Return [X, Y] of the center of cell containing provided text 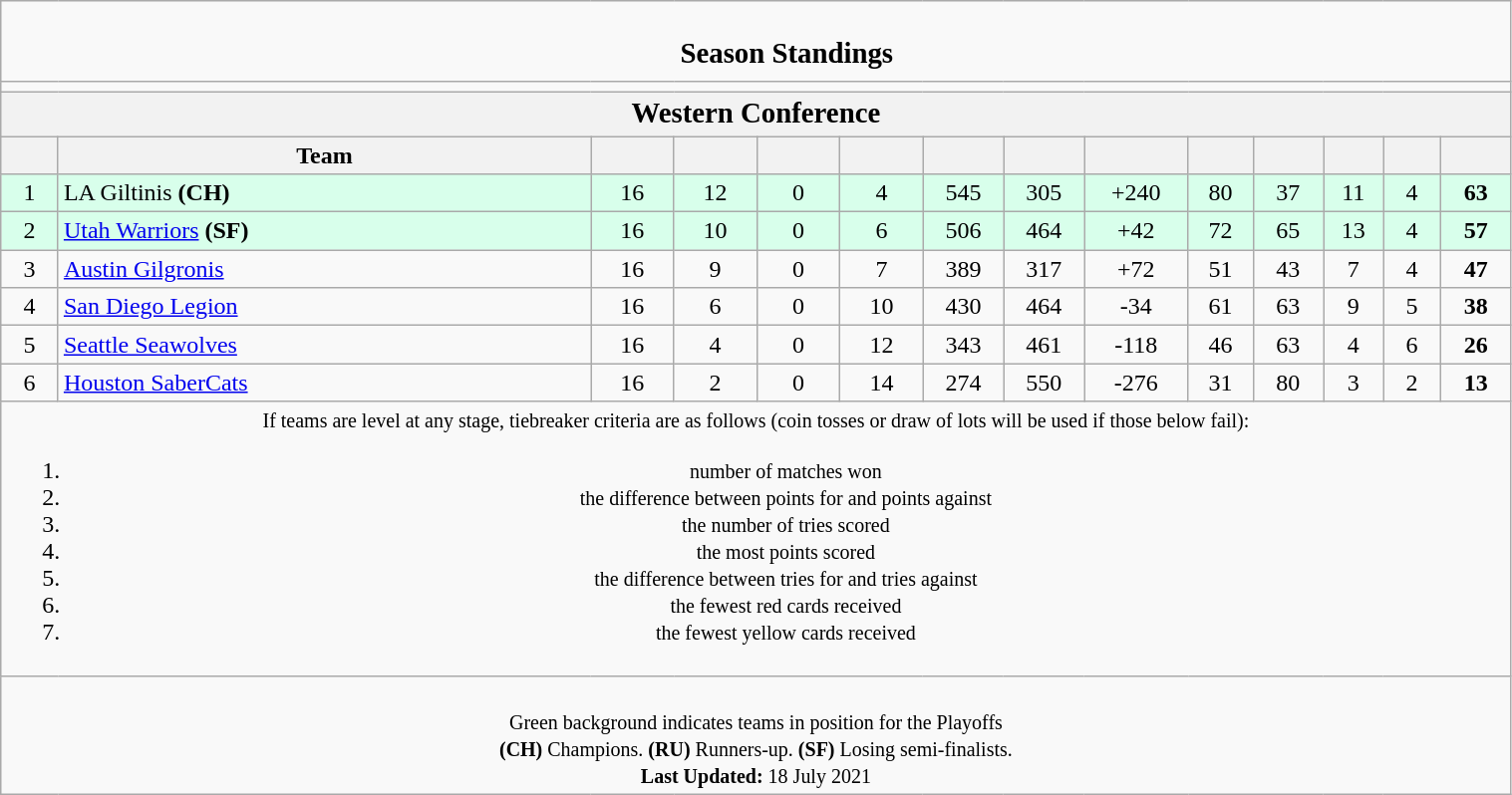
274 [963, 383]
-34 [1136, 307]
+240 [1136, 193]
57 [1475, 231]
51 [1220, 269]
37 [1288, 193]
-118 [1136, 345]
+42 [1136, 231]
Utah Warriors (SF) [324, 231]
Green background indicates teams in position for the Playoffs (CH) Champions. (RU) Runners-up. (SF) Losing semi-finalists. Last Updated: 18 July 2021 [756, 735]
61 [1220, 307]
305 [1045, 193]
550 [1045, 383]
72 [1220, 231]
38 [1475, 307]
46 [1220, 345]
1 [30, 193]
Seattle Seawolves [324, 345]
430 [963, 307]
San Diego Legion [324, 307]
461 [1045, 345]
47 [1475, 269]
Houston SaberCats [324, 383]
Western Conference [756, 114]
11 [1354, 193]
LA Giltinis (CH) [324, 193]
545 [963, 193]
389 [963, 269]
317 [1045, 269]
31 [1220, 383]
14 [881, 383]
506 [963, 231]
26 [1475, 345]
-276 [1136, 383]
Austin Gilgronis [324, 269]
343 [963, 345]
+72 [1136, 269]
65 [1288, 231]
43 [1288, 269]
Team [324, 154]
